Scan for the cell matching the given text and deliver its [X, Y] coordinate at center. 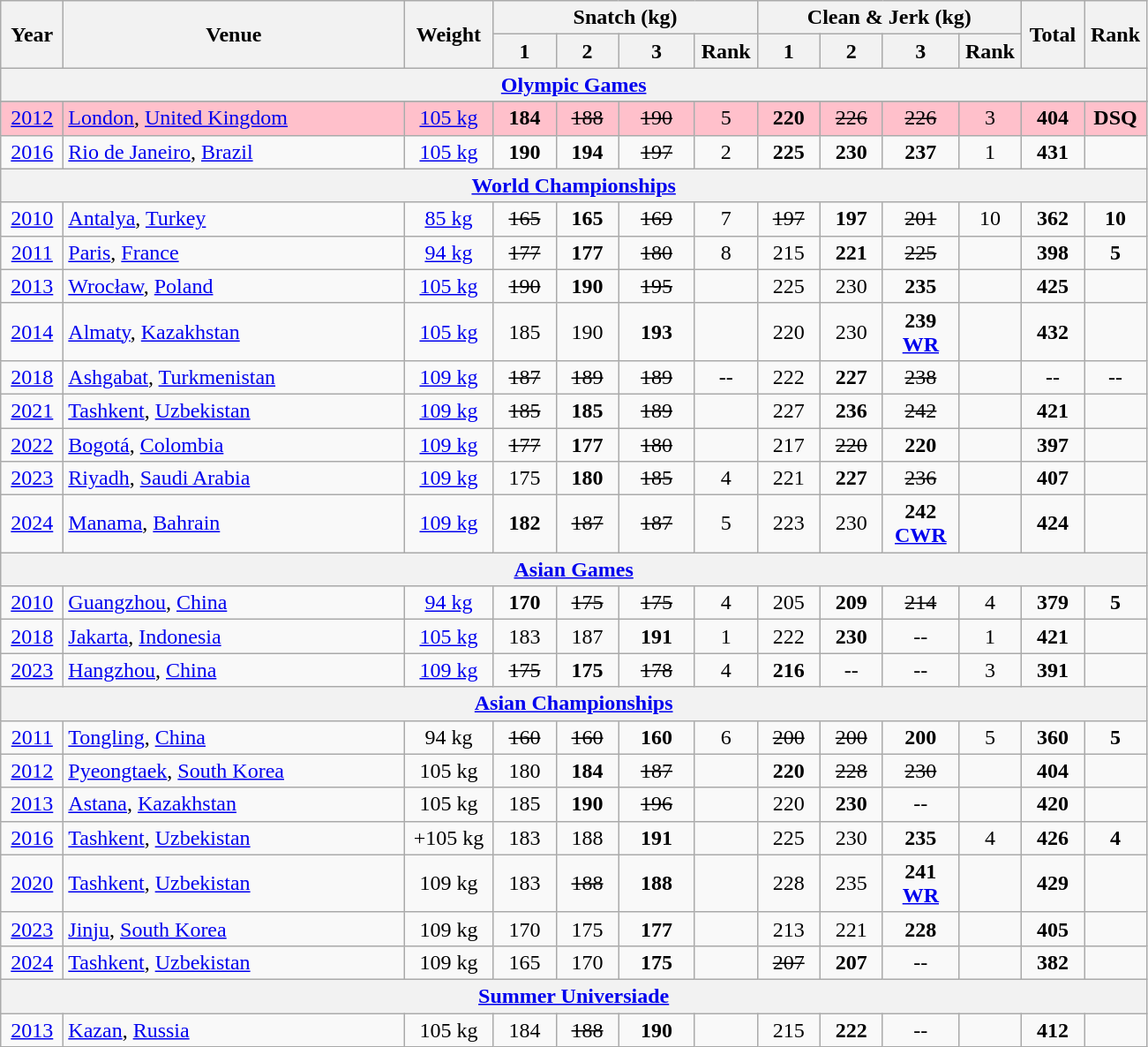
214 [920, 603]
2014 [32, 332]
182 [524, 524]
+105 kg [448, 838]
Rio de Janeiro, Brazil [234, 152]
World Championships [574, 185]
238 [920, 377]
Wrocław, Poland [234, 286]
Riyadh, Saudi Arabia [234, 478]
241 WR [920, 883]
420 [1052, 804]
239 WR [920, 332]
362 [1052, 219]
398 [1052, 252]
213 [789, 929]
Venue [234, 34]
Summer Universiade [574, 996]
Pyeongtaek, South Korea [234, 771]
Clean & Jerk (kg) [889, 18]
407 [1052, 478]
8 [725, 252]
405 [1052, 929]
Almaty, Kazakhstan [234, 332]
Jinju, South Korea [234, 929]
205 [789, 603]
431 [1052, 152]
223 [789, 524]
426 [1052, 838]
195 [657, 286]
2020 [32, 883]
Hangzhou, China [234, 670]
391 [1052, 670]
360 [1052, 737]
432 [1052, 332]
Kazan, Russia [234, 1030]
Weight [448, 34]
201 [920, 219]
397 [1052, 444]
237 [920, 152]
Guangzhou, China [234, 603]
Asian Games [574, 569]
Snatch (kg) [625, 18]
85 kg [448, 219]
Olympic Games [574, 85]
2022 [32, 444]
Year [32, 34]
Asian Championships [574, 704]
217 [789, 444]
Ashgabat, Turkmenistan [234, 377]
London, United Kingdom [234, 118]
209 [851, 603]
6 [725, 737]
Astana, Kazakhstan [234, 804]
429 [1052, 883]
Tongling, China [234, 737]
242 [920, 411]
425 [1052, 286]
242 CWR [920, 524]
Bogotá, Colombia [234, 444]
412 [1052, 1030]
194 [588, 152]
178 [657, 670]
Paris, France [234, 252]
169 [657, 219]
193 [657, 332]
2021 [32, 411]
379 [1052, 603]
Total [1052, 34]
Antalya, Turkey [234, 219]
382 [1052, 962]
Jakarta, Indonesia [234, 636]
196 [657, 804]
216 [789, 670]
DSQ [1115, 118]
424 [1052, 524]
Manama, Bahrain [234, 524]
7 [725, 219]
